Extract the [X, Y] coordinate from the center of the cell holding the provided text.  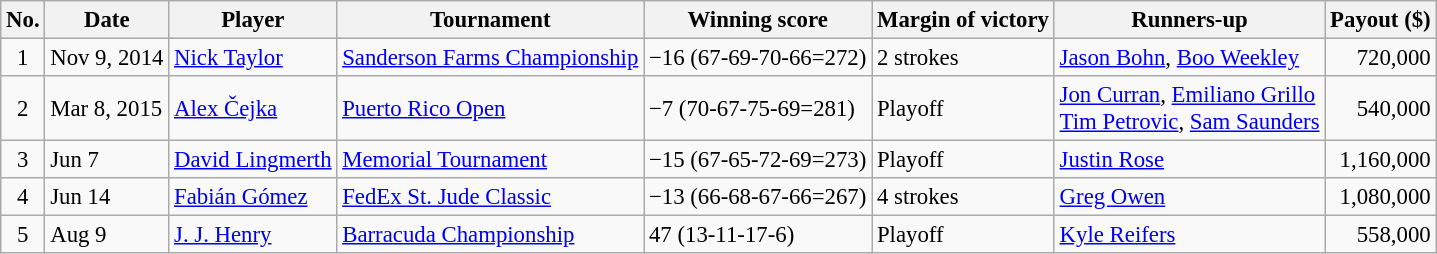
4 [23, 197]
1 [23, 58]
558,000 [1380, 235]
720,000 [1380, 58]
−13 (66-68-67-66=267) [758, 197]
Jason Bohn, Boo Weekley [1189, 58]
−7 (70-67-75-69=281) [758, 108]
Memorial Tournament [490, 160]
−16 (67-69-70-66=272) [758, 58]
Greg Owen [1189, 197]
Jun 7 [107, 160]
Tournament [490, 20]
Nick Taylor [253, 58]
Puerto Rico Open [490, 108]
FedEx St. Jude Classic [490, 197]
Fabián Gómez [253, 197]
1,080,000 [1380, 197]
Jon Curran, Emiliano Grillo Tim Petrovic, Sam Saunders [1189, 108]
Player [253, 20]
2 [23, 108]
−15 (67-65-72-69=273) [758, 160]
Date [107, 20]
Winning score [758, 20]
Sanderson Farms Championship [490, 58]
David Lingmerth [253, 160]
Kyle Reifers [1189, 235]
2 strokes [964, 58]
J. J. Henry [253, 235]
Mar 8, 2015 [107, 108]
Barracuda Championship [490, 235]
Aug 9 [107, 235]
Payout ($) [1380, 20]
Jun 14 [107, 197]
540,000 [1380, 108]
Alex Čejka [253, 108]
1,160,000 [1380, 160]
5 [23, 235]
Nov 9, 2014 [107, 58]
Runners-up [1189, 20]
Justin Rose [1189, 160]
47 (13-11-17-6) [758, 235]
Margin of victory [964, 20]
4 strokes [964, 197]
3 [23, 160]
No. [23, 20]
